Pinpoint the cell where the given text exists, returning its [X, Y] midpoint coordinate. 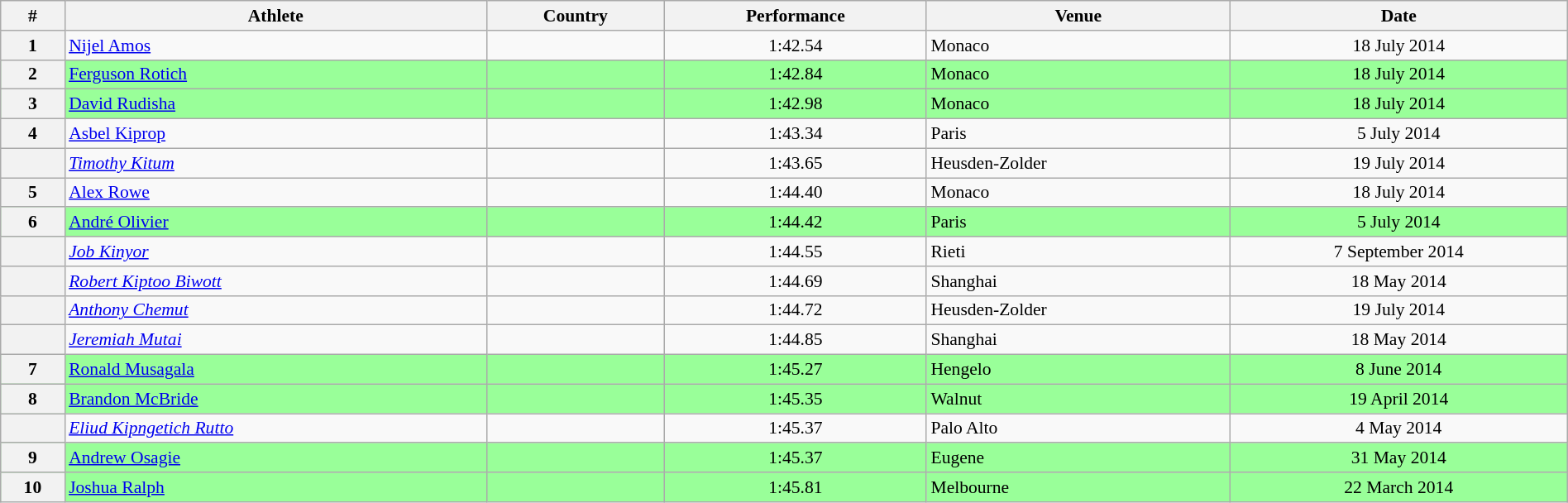
9 [33, 458]
10 [33, 487]
6 [33, 223]
Robert Kiptoo Biwott [275, 281]
Eliud Kipngetich Rutto [275, 429]
Ronald Musagala [275, 370]
Joshua Ralph [275, 487]
1:45.81 [796, 487]
# [33, 16]
Job Kinyor [275, 251]
Asbel Kiprop [275, 134]
Eugene [1078, 458]
1:44.69 [796, 281]
4 [33, 134]
Performance [796, 16]
Palo Alto [1078, 429]
Anthony Chemut [275, 310]
1:44.72 [796, 310]
1:42.84 [796, 74]
7 [33, 370]
André Olivier [275, 223]
22 March 2014 [1398, 487]
Jeremiah Mutai [275, 340]
8 June 2014 [1398, 370]
Nijel Amos [275, 46]
Date [1398, 16]
Ferguson Rotich [275, 74]
1:42.54 [796, 46]
1:44.42 [796, 223]
5 [33, 193]
19 April 2014 [1398, 399]
1:44.40 [796, 193]
1 [33, 46]
Venue [1078, 16]
Hengelo [1078, 370]
1:45.27 [796, 370]
Andrew Osagie [275, 458]
7 September 2014 [1398, 251]
2 [33, 74]
1:42.98 [796, 104]
3 [33, 104]
1:45.35 [796, 399]
Rieti [1078, 251]
Alex Rowe [275, 193]
1:44.85 [796, 340]
4 May 2014 [1398, 429]
Brandon McBride [275, 399]
David Rudisha [275, 104]
1:44.55 [796, 251]
Country [576, 16]
1:43.65 [796, 163]
Melbourne [1078, 487]
1:43.34 [796, 134]
Athlete [275, 16]
Walnut [1078, 399]
Timothy Kitum [275, 163]
31 May 2014 [1398, 458]
8 [33, 399]
